Provide the [X, Y] coordinate of the cell's center where the given text is located.  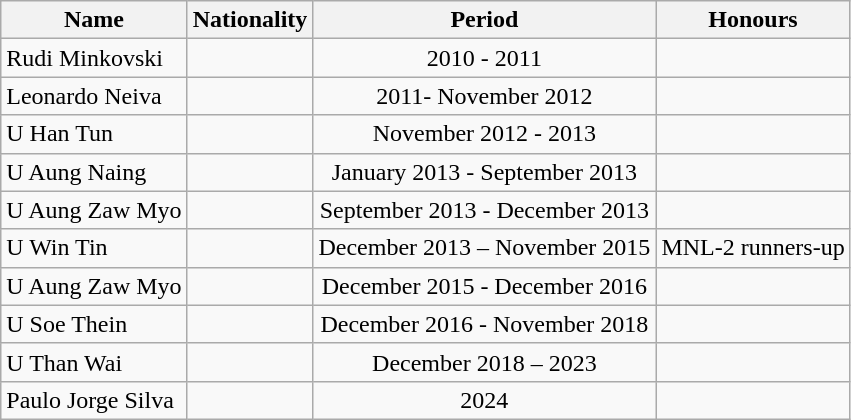
Name [94, 20]
MNL-2 runners-up [753, 248]
December 2016 - November 2018 [484, 324]
2010 - 2011 [484, 58]
December 2013 – November 2015 [484, 248]
Honours [753, 20]
Period [484, 20]
U Win Tin [94, 248]
November 2012 - 2013 [484, 134]
Rudi Minkovski [94, 58]
Nationality [250, 20]
December 2015 - December 2016 [484, 286]
U Aung Naing [94, 172]
U Han Tun [94, 134]
September 2013 - December 2013 [484, 210]
Leonardo Neiva [94, 96]
2024 [484, 400]
January 2013 - September 2013 [484, 172]
December 2018 – 2023 [484, 362]
U Soe Thein [94, 324]
2011- November 2012 [484, 96]
U Than Wai [94, 362]
Paulo Jorge Silva [94, 400]
